Return the (X, Y) coordinate for the center point of the cell that contains the specified text.  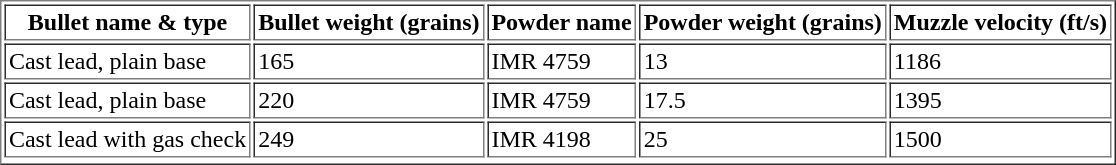
Bullet name & type (127, 22)
1186 (1000, 62)
Muzzle velocity (ft/s) (1000, 22)
249 (369, 140)
IMR 4198 (562, 140)
220 (369, 100)
Powder name (562, 22)
Powder weight (grains) (762, 22)
17.5 (762, 100)
25 (762, 140)
1395 (1000, 100)
165 (369, 62)
1500 (1000, 140)
Bullet weight (grains) (369, 22)
13 (762, 62)
Cast lead with gas check (127, 140)
